From the cell containing the given text, extract its center point as [x, y] coordinate. 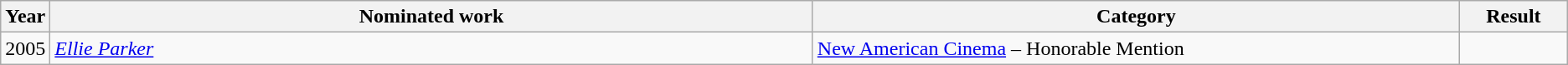
2005 [25, 48]
Nominated work [431, 17]
Year [25, 17]
Ellie Parker [431, 48]
Result [1514, 17]
Category [1136, 17]
New American Cinema – Honorable Mention [1136, 48]
